Pinpoint the cell where the given text exists, returning its [x, y] midpoint coordinate. 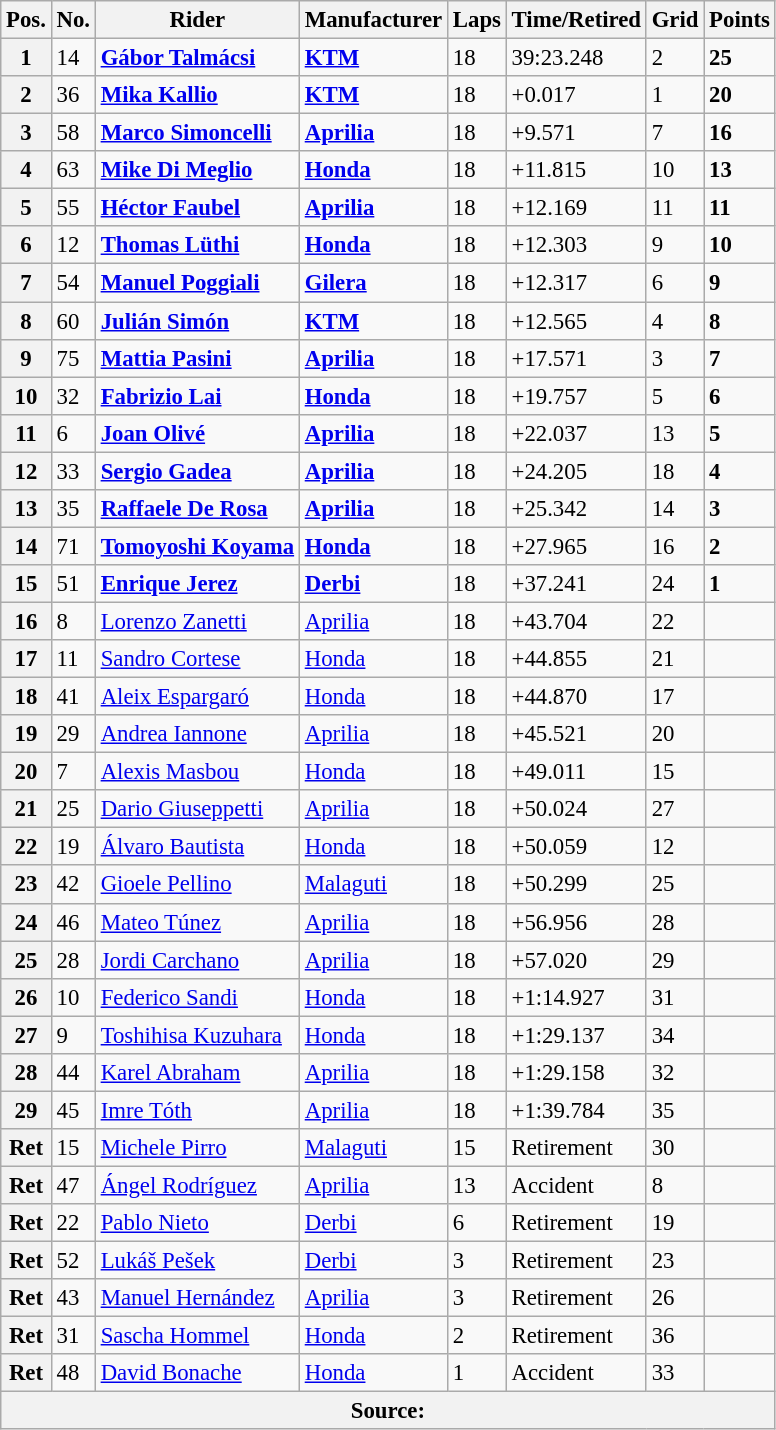
Rider [197, 20]
47 [73, 1185]
34 [674, 1035]
Imre Tóth [197, 1110]
Ángel Rodríguez [197, 1185]
+12.303 [576, 245]
Sascha Hommel [197, 1336]
Julián Simón [197, 321]
Alexis Masbou [197, 772]
44 [73, 1073]
Toshihisa Kuzuhara [197, 1035]
+17.571 [576, 358]
Manuel Hernández [197, 1298]
58 [73, 133]
Source: [388, 1411]
60 [73, 321]
Thomas Lüthi [197, 245]
Pablo Nieto [197, 1223]
Manufacturer [373, 20]
+50.059 [576, 847]
Jordi Carchano [197, 960]
+22.037 [576, 433]
Mattia Pasini [197, 358]
+1:29.137 [576, 1035]
Grid [674, 20]
55 [73, 208]
Gioele Pellino [197, 885]
Marco Simoncelli [197, 133]
Points [740, 20]
Federico Sandi [197, 997]
David Bonache [197, 1373]
51 [73, 584]
Tomoyoshi Koyama [197, 546]
+19.757 [576, 396]
Fabrizio Lai [197, 396]
No. [73, 20]
+1:39.784 [576, 1110]
+0.017 [576, 95]
45 [73, 1110]
+37.241 [576, 584]
+24.205 [576, 471]
Gilera [373, 283]
Enrique Jerez [197, 584]
Laps [478, 20]
Sergio Gadea [197, 471]
+50.299 [576, 885]
Aleix Espargaró [197, 697]
75 [73, 358]
Héctor Faubel [197, 208]
46 [73, 922]
Sandro Cortese [197, 659]
48 [73, 1373]
Michele Pirro [197, 1148]
Dario Giuseppetti [197, 809]
Manuel Poggiali [197, 283]
Mateo Túnez [197, 922]
+9.571 [576, 133]
71 [73, 546]
Pos. [26, 20]
+27.965 [576, 546]
+44.870 [576, 697]
Raffaele De Rosa [197, 509]
+12.169 [576, 208]
+44.855 [576, 659]
43 [73, 1298]
39:23.248 [576, 58]
63 [73, 170]
+12.317 [576, 283]
30 [674, 1148]
Álvaro Bautista [197, 847]
Mike Di Meglio [197, 170]
+50.024 [576, 809]
54 [73, 283]
Karel Abraham [197, 1073]
Gábor Talmácsi [197, 58]
Lukáš Pešek [197, 1261]
Joan Olivé [197, 433]
+56.956 [576, 922]
+43.704 [576, 621]
41 [73, 697]
Time/Retired [576, 20]
+1:29.158 [576, 1073]
+11.815 [576, 170]
+45.521 [576, 734]
+12.565 [576, 321]
+25.342 [576, 509]
52 [73, 1261]
+49.011 [576, 772]
+57.020 [576, 960]
Lorenzo Zanetti [197, 621]
+1:14.927 [576, 997]
Mika Kallio [197, 95]
Andrea Iannone [197, 734]
42 [73, 885]
